Capture the cell that displays the provided text and extract its [x, y] central coordinate. 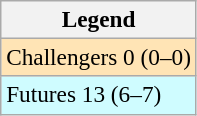
Challengers 0 (0–0) [99, 57]
Futures 13 (6–7) [99, 95]
Legend [99, 19]
